Scan for the cell matching the given text and deliver its (x, y) coordinate at center. 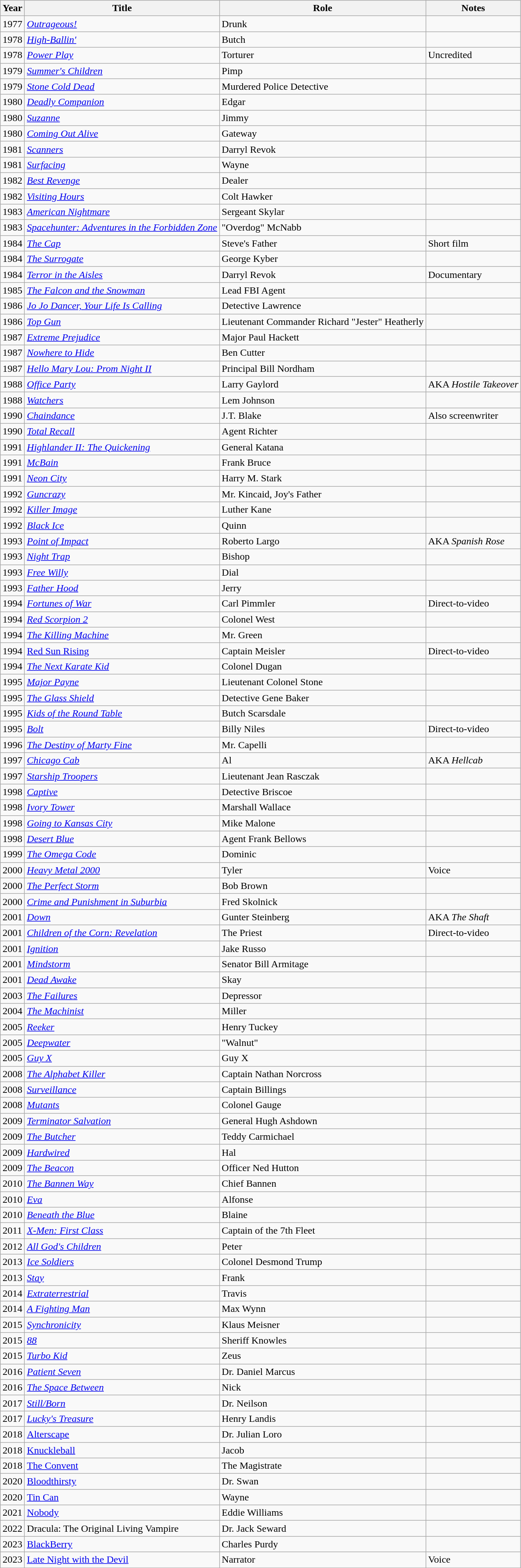
2012 (12, 1246)
Principal Bill Nordham (323, 369)
Billy Niles (323, 729)
Agent Frank Bellows (323, 839)
Major Payne (122, 682)
The Space Between (122, 1387)
Gunter Steinberg (323, 917)
Role (323, 8)
1977 (12, 24)
Fortunes of War (122, 604)
Bolt (122, 729)
Pimp (323, 71)
Children of the Corn: Revelation (122, 933)
Father Hood (122, 588)
Henry Landis (323, 1419)
Crime and Punishment in Suburbia (122, 901)
Miller (323, 1011)
Depressor (323, 996)
McBain (122, 463)
Visiting Hours (122, 196)
Dracula: The Original Living Vampire (122, 1528)
Ignition (122, 948)
Short film (473, 243)
Outrageous! (122, 24)
Surfacing (122, 165)
Sergeant Skylar (323, 212)
Steve's Father (323, 243)
The Perfect Storm (122, 886)
Chicago Cab (122, 761)
Late Night with the Devil (122, 1560)
Colonel Desmond Trump (323, 1262)
Reeker (122, 1027)
The Omega Code (122, 854)
Bishop (323, 557)
Jerry (323, 588)
Nick (323, 1387)
Torturer (323, 55)
Deadly Companion (122, 102)
Edgar (323, 102)
Terror in the Aisles (122, 275)
The Beacon (122, 1168)
Summer's Children (122, 71)
Top Gun (122, 322)
Best Revenge (122, 180)
The Alphabet Killer (122, 1074)
Nowhere to Hide (122, 353)
J.T. Blake (323, 415)
Al (323, 761)
Fred Skolnick (323, 901)
"Overdog" McNabb (323, 228)
"Walnut" (323, 1043)
Chaindance (122, 415)
The Falcon and the Snowman (122, 290)
Office Party (122, 384)
Heavy Metal 2000 (122, 870)
Neon City (122, 478)
Point of Impact (122, 541)
Dr. Daniel Marcus (323, 1372)
AKA Hellcab (473, 761)
AKA The Shaft (473, 917)
Guncrazy (122, 494)
Captain of the 7th Fleet (323, 1231)
Hal (323, 1152)
Peter (323, 1246)
X-Men: First Class (122, 1231)
Mr. Green (323, 635)
Eva (122, 1199)
The Glass Shield (122, 698)
Lead FBI Agent (323, 290)
Surveillance (122, 1090)
Captain Nathan Norcross (323, 1074)
The Bannen Way (122, 1183)
Murdered Police Detective (323, 86)
Mike Malone (323, 823)
Turbo Kid (122, 1356)
Butch (323, 40)
Dr. Julian Loro (323, 1434)
Dr. Swan (323, 1482)
BlackBerry (122, 1544)
Captain Billings (323, 1090)
Terminator Salvation (122, 1121)
The Magistrate (323, 1466)
Frank (323, 1278)
Stone Cold Dead (122, 86)
Lieutenant Jean Rasczak (323, 776)
Knuckleball (122, 1450)
Going to Kansas City (122, 823)
1996 (12, 745)
Suzanne (122, 118)
Killer Image (122, 510)
Narrator (323, 1560)
Watchers (122, 400)
Uncredited (473, 55)
Teddy Carmichael (323, 1136)
88 (122, 1340)
Roberto Largo (323, 541)
The Killing Machine (122, 635)
Colonel West (323, 619)
2004 (12, 1011)
Hardwired (122, 1152)
General Hugh Ashdown (323, 1121)
Blaine (323, 1215)
Skay (323, 980)
Senator Bill Armitage (323, 964)
AKA Spanish Rose (473, 541)
George Kyber (323, 259)
Free Willy (122, 572)
Alfonse (323, 1199)
Charles Purdy (323, 1544)
Captive (122, 792)
The Machinist (122, 1011)
Quinn (323, 525)
Jacob (323, 1450)
A Fighting Man (122, 1309)
Frank Bruce (323, 463)
Klaus Meisner (323, 1325)
Down (122, 917)
Mr. Capelli (323, 745)
Coming Out Alive (122, 133)
Desert Blue (122, 839)
Night Trap (122, 557)
Patient Seven (122, 1372)
Jo Jo Dancer, Your Life Is Calling (122, 306)
The Cap (122, 243)
Title (122, 8)
Colonel Dugan (323, 666)
Bloodthirsty (122, 1482)
Harry M. Stark (323, 478)
Carl Pimmler (323, 604)
The Destiny of Marty Fine (122, 745)
Extreme Prejudice (122, 337)
Mindstorm (122, 964)
The Butcher (122, 1136)
Deepwater (122, 1043)
The Next Karate Kid (122, 666)
Tin Can (122, 1497)
Captain Meisler (323, 651)
Starship Troopers (122, 776)
Power Play (122, 55)
The Surrogate (122, 259)
Drunk (323, 24)
Notes (473, 8)
Red Sun Rising (122, 651)
Detective Briscoe (323, 792)
Detective Lawrence (323, 306)
Marshall Wallace (323, 807)
Tyler (323, 870)
Chief Bannen (323, 1183)
AKA Hostile Takeover (473, 384)
Detective Gene Baker (323, 698)
Ivory Tower (122, 807)
Eddie Williams (323, 1513)
Documentary (473, 275)
Major Paul Hackett (323, 337)
Luther Kane (323, 510)
Nobody (122, 1513)
2011 (12, 1231)
Dr. Neilson (323, 1403)
Synchronicity (122, 1325)
Year (12, 8)
Lucky's Treasure (122, 1419)
Kids of the Round Table (122, 714)
2022 (12, 1528)
Jake Russo (323, 948)
Colt Hawker (323, 196)
The Priest (323, 933)
The Convent (122, 1466)
Officer Ned Hutton (323, 1168)
Larry Gaylord (323, 384)
Extraterrestrial (122, 1293)
Colonel Gauge (323, 1105)
Black Ice (122, 525)
Scanners (122, 149)
Bob Brown (323, 886)
Still/Born (122, 1403)
Mr. Kincaid, Joy's Father (323, 494)
Dead Awake (122, 980)
1999 (12, 854)
Butch Scarsdale (323, 714)
General Katana (323, 447)
Jimmy (323, 118)
High-Ballin' (122, 40)
Agent Richter (323, 431)
Mutants (122, 1105)
Ben Cutter (323, 353)
Ice Soldiers (122, 1262)
American Nightmare (122, 212)
Beneath the Blue (122, 1215)
1985 (12, 290)
All God's Children (122, 1246)
Dr. Jack Seward (323, 1528)
Dial (323, 572)
Max Wynn (323, 1309)
2003 (12, 996)
Stay (122, 1278)
Hello Mary Lou: Prom Night II (122, 369)
Gateway (323, 133)
Dominic (323, 854)
Alterscape (122, 1434)
Zeus (323, 1356)
The Failures (122, 996)
Highlander II: The Quickening (122, 447)
Lem Johnson (323, 400)
Dealer (323, 180)
Henry Tuckey (323, 1027)
Red Scorpion 2 (122, 619)
Sheriff Knowles (323, 1340)
Total Recall (122, 431)
Also screenwriter (473, 415)
2021 (12, 1513)
Lieutenant Commander Richard "Jester" Heatherly (323, 322)
Travis (323, 1293)
Spacehunter: Adventures in the Forbidden Zone (122, 228)
Lieutenant Colonel Stone (323, 682)
